Scan for the cell matching the given text and deliver its [X, Y] coordinate at center. 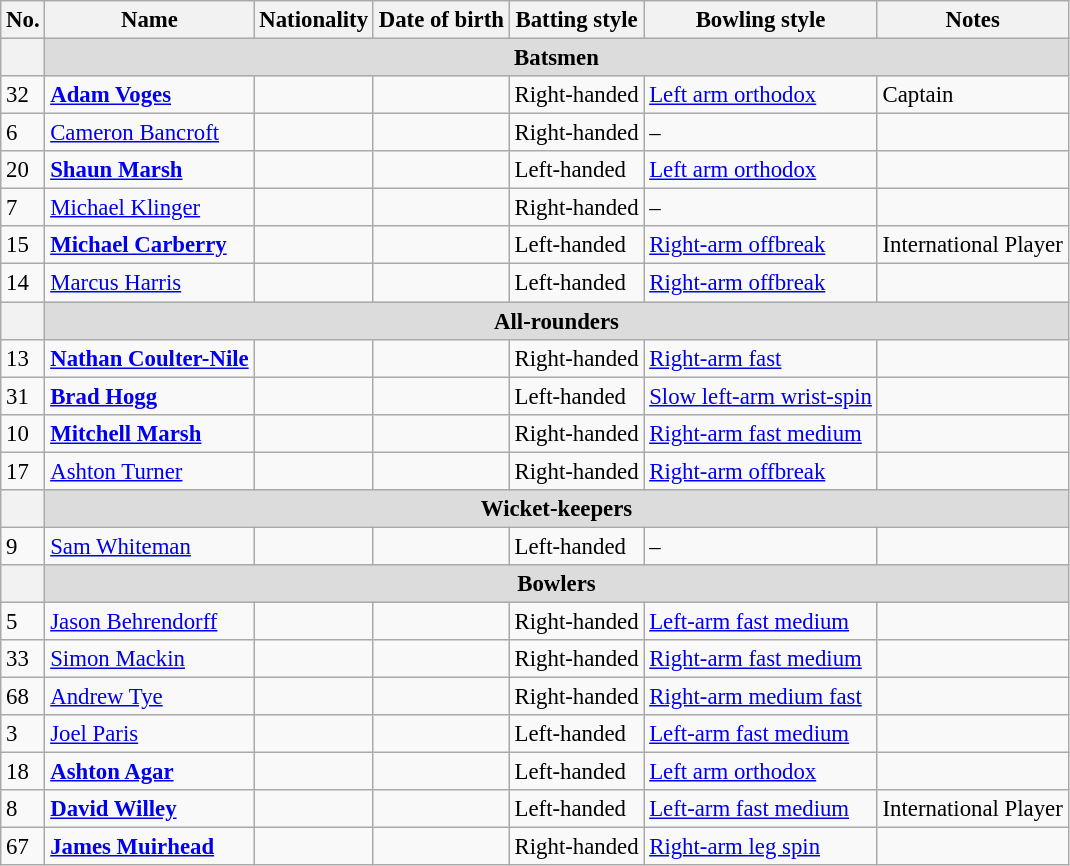
Adam Voges [150, 95]
Batsmen [556, 58]
17 [23, 471]
No. [23, 20]
33 [23, 659]
Batting style [576, 20]
68 [23, 697]
Wicket-keepers [556, 509]
Notes [972, 20]
Slow left-arm wrist-spin [760, 396]
All-rounders [556, 321]
67 [23, 847]
3 [23, 734]
Simon Mackin [150, 659]
18 [23, 772]
Nathan Coulter-Nile [150, 358]
Ashton Agar [150, 772]
31 [23, 396]
Right-arm medium fast [760, 697]
David Willey [150, 809]
Ashton Turner [150, 471]
Right-arm leg spin [760, 847]
Shaun Marsh [150, 170]
Brad Hogg [150, 396]
Michael Klinger [150, 208]
Bowlers [556, 584]
Nationality [314, 20]
Bowling style [760, 20]
32 [23, 95]
14 [23, 283]
Cameron Bancroft [150, 133]
Andrew Tye [150, 697]
Date of birth [441, 20]
8 [23, 809]
9 [23, 546]
Michael Carberry [150, 245]
10 [23, 433]
Jason Behrendorff [150, 621]
Marcus Harris [150, 283]
6 [23, 133]
Captain [972, 95]
5 [23, 621]
13 [23, 358]
20 [23, 170]
7 [23, 208]
Name [150, 20]
Right-arm fast [760, 358]
James Muirhead [150, 847]
Sam Whiteman [150, 546]
Mitchell Marsh [150, 433]
Joel Paris [150, 734]
15 [23, 245]
